Pinpoint the cell where the given text exists, returning its [X, Y] midpoint coordinate. 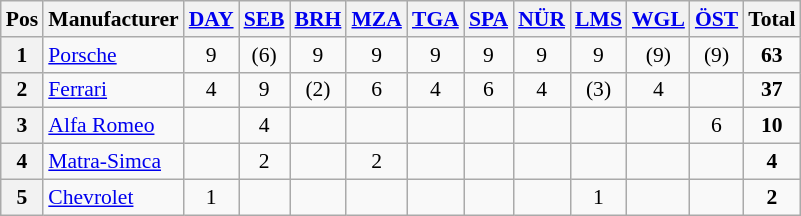
Manufacturer [113, 19]
10 [772, 126]
(3) [598, 90]
LMS [598, 19]
DAY [212, 19]
TGA [436, 19]
(2) [318, 90]
37 [772, 90]
NÜR [542, 19]
Pos [22, 19]
SEB [264, 19]
63 [772, 55]
WGL [658, 19]
Chevrolet [113, 197]
3 [22, 126]
MZA [376, 19]
(6) [264, 55]
5 [22, 197]
Porsche [113, 55]
SPA [488, 19]
ÖST [716, 19]
Matra-Simca [113, 162]
BRH [318, 19]
Ferrari [113, 90]
Total [772, 19]
Alfa Romeo [113, 126]
